Output the [X, Y] coordinate of the center of the cell containing the given text.  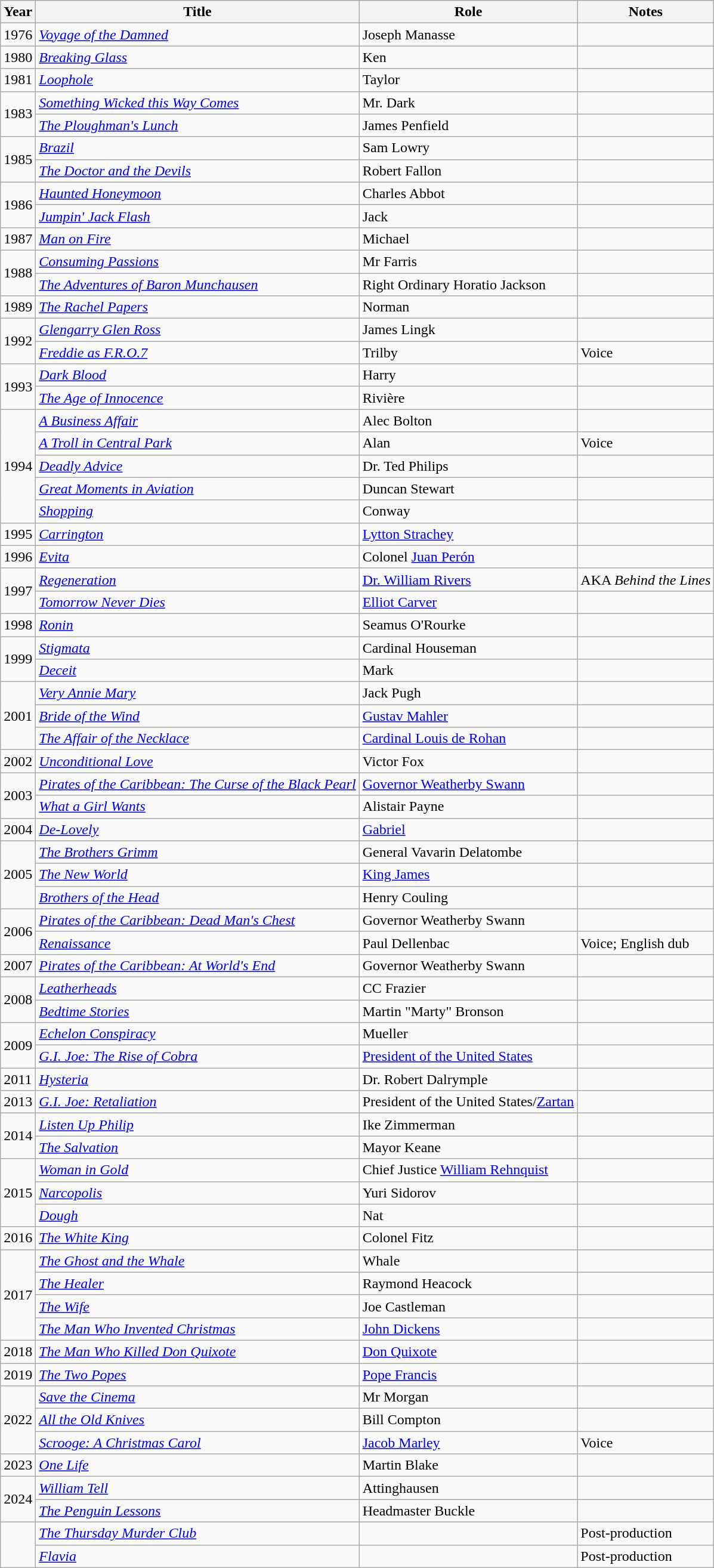
Jack [468, 216]
Charles Abbot [468, 193]
Harry [468, 375]
1989 [18, 307]
Renaissance [197, 943]
2023 [18, 1465]
Mark [468, 671]
2007 [18, 965]
2014 [18, 1136]
Dark Blood [197, 375]
Man on Fire [197, 239]
Alan [468, 443]
Bill Compton [468, 1420]
Regeneration [197, 579]
Paul Dellenbac [468, 943]
Raymond Heacock [468, 1283]
The Brothers Grimm [197, 852]
Bride of the Wind [197, 716]
Brazil [197, 148]
Leatherheads [197, 988]
Taylor [468, 80]
1995 [18, 534]
2015 [18, 1193]
1985 [18, 159]
William Tell [197, 1488]
Very Annie Mary [197, 693]
1983 [18, 114]
The New World [197, 875]
Robert Fallon [468, 171]
Echelon Conspiracy [197, 1034]
Yuri Sidorov [468, 1193]
2011 [18, 1079]
Title [197, 12]
Joe Castleman [468, 1306]
CC Frazier [468, 988]
A Business Affair [197, 421]
Unconditional Love [197, 761]
Mr Morgan [468, 1397]
1993 [18, 387]
2008 [18, 999]
The Wife [197, 1306]
The Doctor and the Devils [197, 171]
Deadly Advice [197, 466]
1976 [18, 35]
1980 [18, 57]
Elliot Carver [468, 602]
All the Old Knives [197, 1420]
Breaking Glass [197, 57]
Attinghausen [468, 1488]
Rivière [468, 398]
Deceit [197, 671]
John Dickens [468, 1329]
2001 [18, 716]
One Life [197, 1465]
Victor Fox [468, 761]
Whale [468, 1261]
Year [18, 12]
Ronin [197, 625]
President of the United States/Zartan [468, 1102]
King James [468, 875]
Bedtime Stories [197, 1011]
Duncan Stewart [468, 489]
Henry Couling [468, 897]
Alistair Payne [468, 807]
Something Wicked this Way Comes [197, 103]
Michael [468, 239]
Dr. Ted Philips [468, 466]
2002 [18, 761]
Brothers of the Head [197, 897]
Don Quixote [468, 1351]
Mueller [468, 1034]
The Adventures of Baron Munchausen [197, 285]
The Rachel Papers [197, 307]
The Healer [197, 1283]
Tomorrow Never Dies [197, 602]
The Ploughman's Lunch [197, 125]
2013 [18, 1102]
Chief Justice William Rehnquist [468, 1170]
The Salvation [197, 1147]
Trilby [468, 353]
2005 [18, 875]
Save the Cinema [197, 1397]
Jacob Marley [468, 1443]
The Penguin Lessons [197, 1511]
Sam Lowry [468, 148]
Narcopolis [197, 1193]
Pirates of the Caribbean: The Curse of the Black Pearl [197, 784]
1998 [18, 625]
Headmaster Buckle [468, 1511]
President of the United States [468, 1057]
Loophole [197, 80]
G.I. Joe: Retaliation [197, 1102]
2022 [18, 1420]
2018 [18, 1351]
Martin Blake [468, 1465]
Nat [468, 1215]
Woman in Gold [197, 1170]
Mayor Keane [468, 1147]
The Affair of the Necklace [197, 739]
Scrooge: A Christmas Carol [197, 1443]
Colonel Juan Perón [468, 557]
1994 [18, 466]
Seamus O'Rourke [468, 625]
Listen Up Philip [197, 1125]
Jumpin' Jack Flash [197, 216]
Cardinal Louis de Rohan [468, 739]
Pope Francis [468, 1374]
Shopping [197, 511]
Voyage of the Damned [197, 35]
Stigmata [197, 647]
Alec Bolton [468, 421]
The Two Popes [197, 1374]
General Vavarin Delatombe [468, 852]
Notes [645, 12]
1997 [18, 591]
Gustav Mahler [468, 716]
2004 [18, 829]
Great Moments in Aviation [197, 489]
2019 [18, 1374]
Flavia [197, 1556]
Mr Farris [468, 261]
1987 [18, 239]
Norman [468, 307]
2003 [18, 795]
The Age of Innocence [197, 398]
1986 [18, 205]
Pirates of the Caribbean: At World's End [197, 965]
Joseph Manasse [468, 35]
Dr. William Rivers [468, 579]
Lytton Strachey [468, 534]
Ike Zimmerman [468, 1125]
1988 [18, 273]
Pirates of the Caribbean: Dead Man's Chest [197, 920]
2016 [18, 1238]
De-Lovely [197, 829]
2017 [18, 1295]
1981 [18, 80]
Ken [468, 57]
1992 [18, 341]
James Lingk [468, 330]
Gabriel [468, 829]
The Ghost and the Whale [197, 1261]
Conway [468, 511]
G.I. Joe: The Rise of Cobra [197, 1057]
Jack Pugh [468, 693]
Mr. Dark [468, 103]
1999 [18, 659]
AKA Behind the Lines [645, 579]
The Man Who Killed Don Quixote [197, 1351]
Haunted Honeymoon [197, 193]
Glengarry Glen Ross [197, 330]
Martin "Marty" Bronson [468, 1011]
Evita [197, 557]
Colonel Fitz [468, 1238]
What a Girl Wants [197, 807]
Carrington [197, 534]
Hysteria [197, 1079]
Role [468, 12]
Consuming Passions [197, 261]
Freddie as F.R.O.7 [197, 353]
The Thursday Murder Club [197, 1533]
Voice; English dub [645, 943]
The Man Who Invented Christmas [197, 1329]
A Troll in Central Park [197, 443]
2006 [18, 931]
2009 [18, 1045]
The White King [197, 1238]
1996 [18, 557]
James Penfield [468, 125]
2024 [18, 1499]
Right Ordinary Horatio Jackson [468, 285]
Dr. Robert Dalrymple [468, 1079]
Cardinal Houseman [468, 647]
Dough [197, 1215]
